Find where the given text appears and provide that cell's center as (X, Y) coordinate. 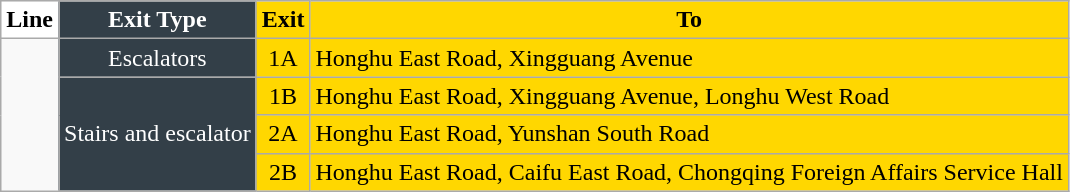
Honghu East Road, Caifu East Road, Chongqing Foreign Affairs Service Hall (690, 172)
Stairs and escalator (157, 134)
Escalators (157, 58)
1B (283, 96)
2A (283, 134)
Honghu East Road, Yunshan South Road (690, 134)
Exit Type (157, 20)
Exit (283, 20)
Honghu East Road, Xingguang Avenue (690, 58)
2B (283, 172)
1A (283, 58)
Honghu East Road, Xingguang Avenue, Longhu West Road (690, 96)
Line (30, 20)
To (690, 20)
